Find where the given text appears and provide that cell's center as (X, Y) coordinate. 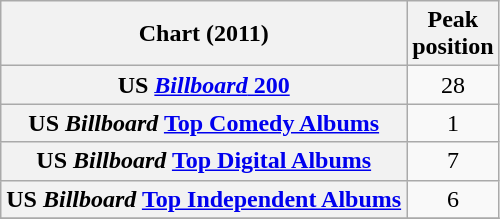
28 (453, 85)
Chart (2011) (204, 34)
Peakposition (453, 34)
US Billboard Top Digital Albums (204, 161)
7 (453, 161)
US Billboard Top Independent Albums (204, 199)
US Billboard 200 (204, 85)
1 (453, 123)
6 (453, 199)
US Billboard Top Comedy Albums (204, 123)
